Scan for the cell matching the given text and deliver its [X, Y] coordinate at center. 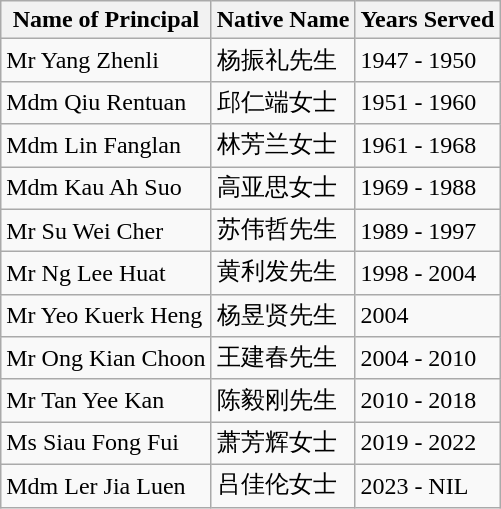
Mr Yang Zhenli [106, 60]
Mdm Lin Fanglan [106, 146]
Mdm Ler Jia Luen [106, 486]
2023 - NIL [428, 486]
1969 - 1988 [428, 188]
王建春先生 [283, 358]
2004 - 2010 [428, 358]
1951 - 1960 [428, 102]
1961 - 1968 [428, 146]
高亚思女士 [283, 188]
邱仁端女士 [283, 102]
Mr Yeo Kuerk Heng [106, 316]
黄利发先生 [283, 274]
Mr Su Wei Cher [106, 230]
Ms Siau Fong Fui [106, 444]
杨昱贤先生 [283, 316]
Years Served [428, 20]
萧芳辉女士 [283, 444]
1947 - 1950 [428, 60]
陈毅刚先生 [283, 400]
杨振礼先生 [283, 60]
吕佳伦女士 [283, 486]
Mr Ng Lee Huat [106, 274]
2019 - 2022 [428, 444]
林芳兰女士 [283, 146]
Mr Ong Kian Choon [106, 358]
Mdm Qiu Rentuan [106, 102]
1998 - 2004 [428, 274]
Name of Principal [106, 20]
苏伟哲先生 [283, 230]
Mr Tan Yee Kan [106, 400]
1989 - 1997 [428, 230]
2010 - 2018 [428, 400]
2004 [428, 316]
Mdm Kau Ah Suo [106, 188]
Native Name [283, 20]
